Identify which cell holds the provided text, then report its (X, Y) central coordinate. 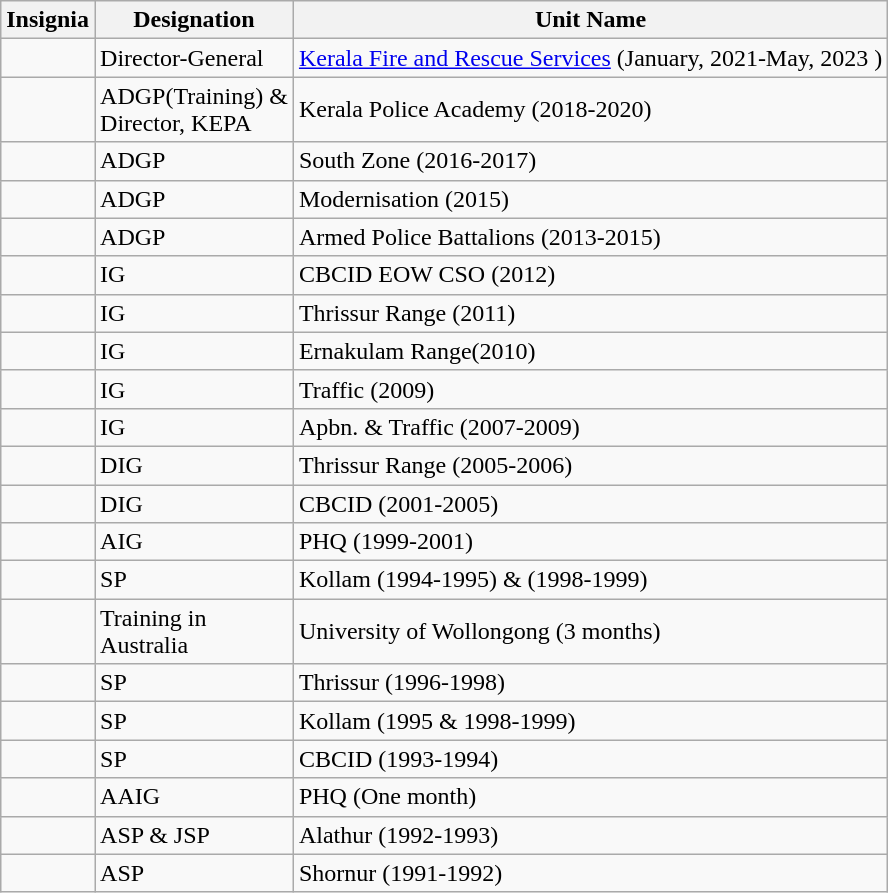
CBCID (1993-1994) (590, 759)
Armed Police Battalions (2013-2015) (590, 237)
Kollam (1994-1995) & (1998-1999) (590, 580)
AAIG (194, 797)
Shornur (1991-1992) (590, 873)
ADGP(Training) &Director, KEPA (194, 110)
PHQ (One month) (590, 797)
Modernisation (2015) (590, 199)
Ernakulam Range(2010) (590, 351)
CBCID EOW CSO (2012) (590, 275)
Director-General (194, 58)
Kerala Police Academy (2018-2020) (590, 110)
ASP (194, 873)
Designation (194, 20)
Thrissur Range (2005-2006) (590, 465)
Thrissur (1996-1998) (590, 683)
ASP & JSP (194, 835)
University of Wollongong (3 months) (590, 632)
Thrissur Range (2011) (590, 313)
Unit Name (590, 20)
AIG (194, 542)
Training inAustralia (194, 632)
Kerala Fire and Rescue Services (January, 2021-May, 2023 ) (590, 58)
CBCID (2001-2005) (590, 503)
South Zone (2016-2017) (590, 161)
Alathur (1992-1993) (590, 835)
Insignia (48, 20)
Apbn. & Traffic (2007-2009) (590, 427)
PHQ (1999-2001) (590, 542)
Kollam (1995 & 1998-1999) (590, 721)
Traffic (2009) (590, 389)
